Capture the cell that displays the provided text and extract its [X, Y] central coordinate. 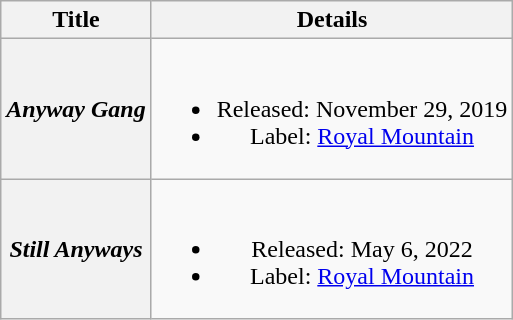
Anyway Gang [76, 109]
Released: May 6, 2022Label: Royal Mountain [332, 249]
Still Anyways [76, 249]
Details [332, 20]
Released: November 29, 2019Label: Royal Mountain [332, 109]
Title [76, 20]
